Output the (X, Y) coordinate of the center of the cell containing the given text.  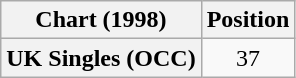
37 (248, 58)
Position (248, 20)
UK Singles (OCC) (101, 58)
Chart (1998) (101, 20)
